Identify which cell holds the provided text, then report its (x, y) central coordinate. 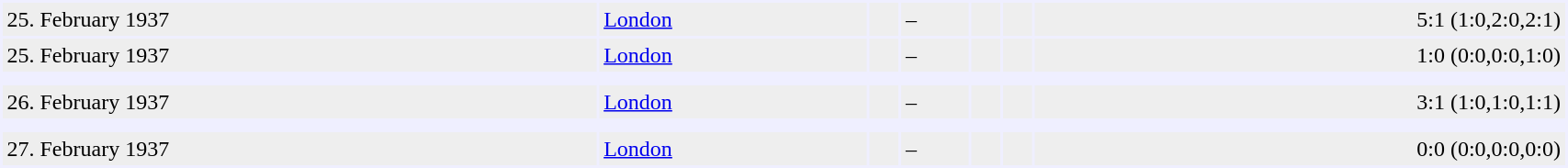
26. February 1937 (299, 102)
0:0 (0:0,0:0,0:0) (1299, 149)
3:1 (1:0,1:0,1:1) (1299, 102)
27. February 1937 (299, 149)
5:1 (1:0,2:0,2:1) (1299, 19)
1:0 (0:0,0:0,1:0) (1299, 55)
